Capture the cell that displays the provided text and extract its [X, Y] central coordinate. 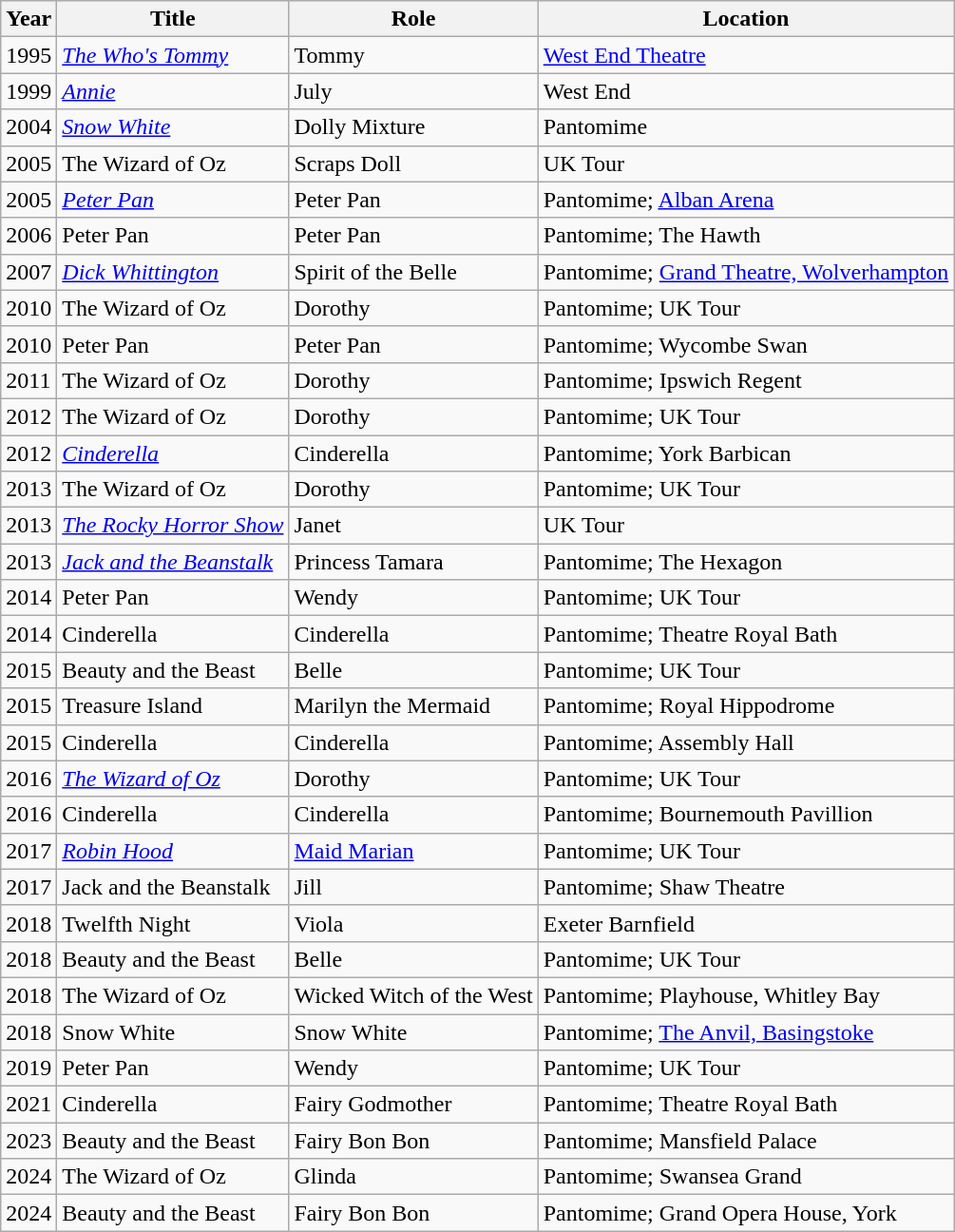
Year [29, 19]
Pantomime; Alban Arena [745, 200]
Spirit of the Belle [413, 272]
Exeter Barnfield [745, 923]
Glinda [413, 1177]
2021 [29, 1105]
Janet [413, 526]
West End Theatre [745, 55]
July [413, 91]
Pantomime; Swansea Grand [745, 1177]
Role [413, 19]
2006 [29, 236]
Viola [413, 923]
Dolly Mixture [413, 127]
Marilyn the Mermaid [413, 706]
Maid Marian [413, 851]
Treasure Island [173, 706]
Princess Tamara [413, 562]
Pantomime; The Hexagon [745, 562]
The Rocky Horror Show [173, 526]
The Who's Tommy [173, 55]
Jill [413, 887]
Wicked Witch of the West [413, 995]
Robin Hood [173, 851]
Pantomime; York Barbican [745, 453]
Pantomime; The Hawth [745, 236]
2004 [29, 127]
Pantomime; The Anvil, Basingstoke [745, 1031]
Annie [173, 91]
1995 [29, 55]
Fairy Godmother [413, 1105]
2023 [29, 1141]
Pantomime; Grand Theatre, Wolverhampton [745, 272]
Tommy [413, 55]
Location [745, 19]
Pantomime; Grand Opera House, York [745, 1213]
Twelfth Night [173, 923]
1999 [29, 91]
Pantomime [745, 127]
Pantomime; Ipswich Regent [745, 380]
Dick Whittington [173, 272]
Title [173, 19]
Pantomime; Playhouse, Whitley Bay [745, 995]
2019 [29, 1068]
West End [745, 91]
2011 [29, 380]
Pantomime; Bournemouth Pavillion [745, 815]
Pantomime; Royal Hippodrome [745, 706]
2007 [29, 272]
Pantomime; Wycombe Swan [745, 344]
Scraps Doll [413, 164]
Pantomime; Assembly Hall [745, 742]
Pantomime; Mansfield Palace [745, 1141]
Pantomime; Shaw Theatre [745, 887]
